Detect which cell encompasses the target text, then output its [X, Y] center coordinate. 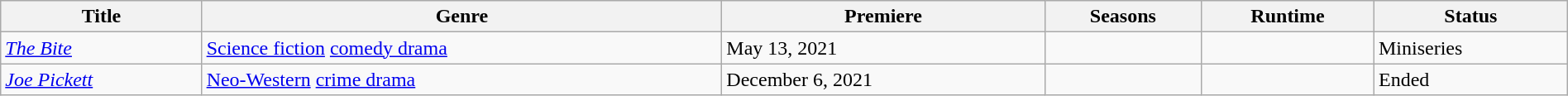
Neo-Western crime drama [461, 79]
Ended [1470, 79]
Title [101, 17]
December 6, 2021 [883, 79]
Genre [461, 17]
The Bite [101, 48]
Miniseries [1470, 48]
Premiere [883, 17]
May 13, 2021 [883, 48]
Science fiction comedy drama [461, 48]
Status [1470, 17]
Joe Pickett [101, 79]
Seasons [1123, 17]
Runtime [1288, 17]
